Scan for the cell matching the given text and deliver its [X, Y] coordinate at center. 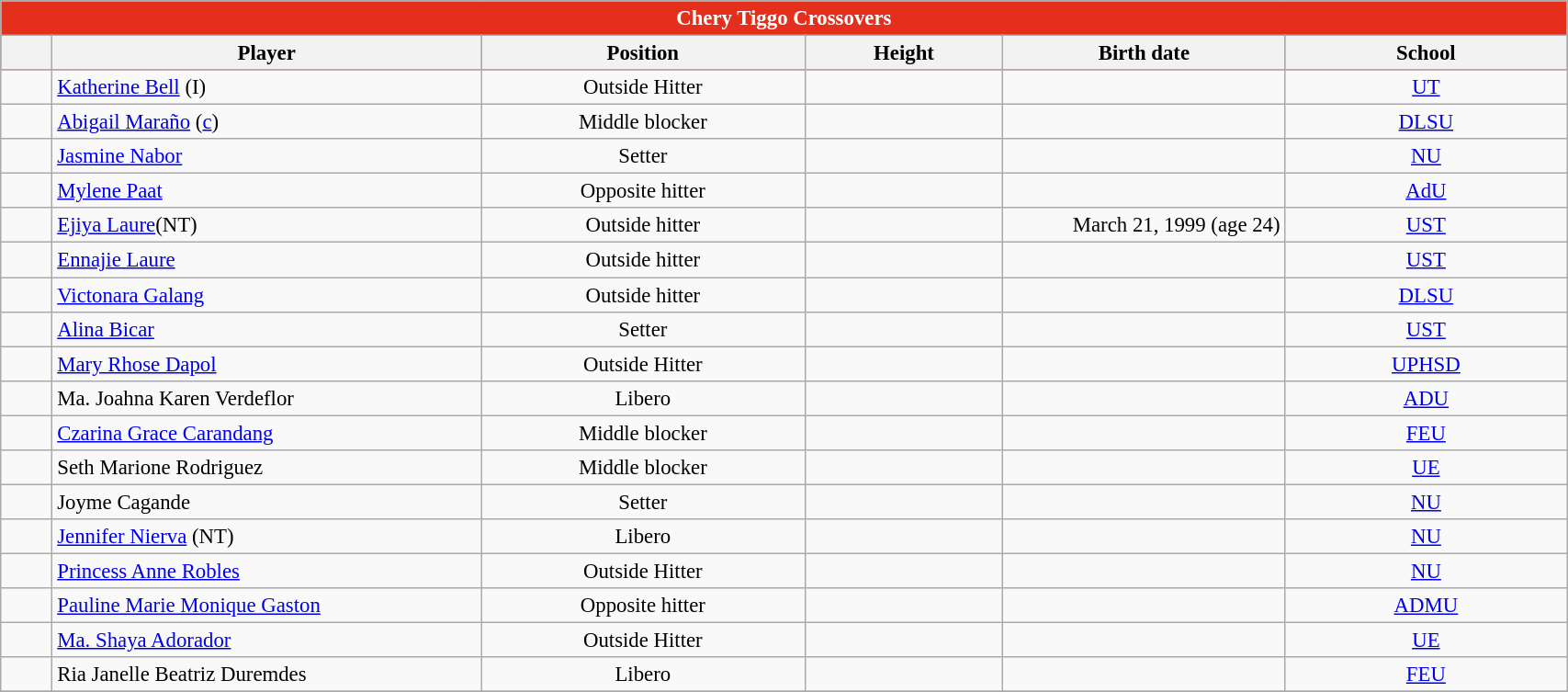
Jennifer Nierva (NT) [266, 537]
Victonara Galang [266, 295]
AdU [1426, 191]
UPHSD [1426, 364]
Czarina Grace Carandang [266, 433]
Player [266, 53]
UT [1426, 87]
Ria Janelle Beatriz Duremdes [266, 675]
Ma. Joahna Karen Verdeflor [266, 398]
Abigail Maraño (c) [266, 122]
Chery Tiggo Crossovers [784, 18]
Princess Anne Robles [266, 571]
ADMU [1426, 606]
Alina Bicar [266, 329]
Height [904, 53]
March 21, 1999 (age 24) [1145, 225]
Ennajie Laure [266, 260]
School [1426, 53]
Jasmine Nabor [266, 156]
Katherine Bell (I) [266, 87]
Mylene Paat [266, 191]
Mary Rhose Dapol [266, 364]
Ma. Shaya Adorador [266, 641]
Seth Marione Rodriguez [266, 468]
Birth date [1145, 53]
Pauline Marie Monique Gaston [266, 606]
ADU [1426, 398]
Ejiya Laure(NT) [266, 225]
Position [643, 53]
Joyme Cagande [266, 502]
